Return the (X, Y) coordinate for the center point of the cell that contains the specified text.  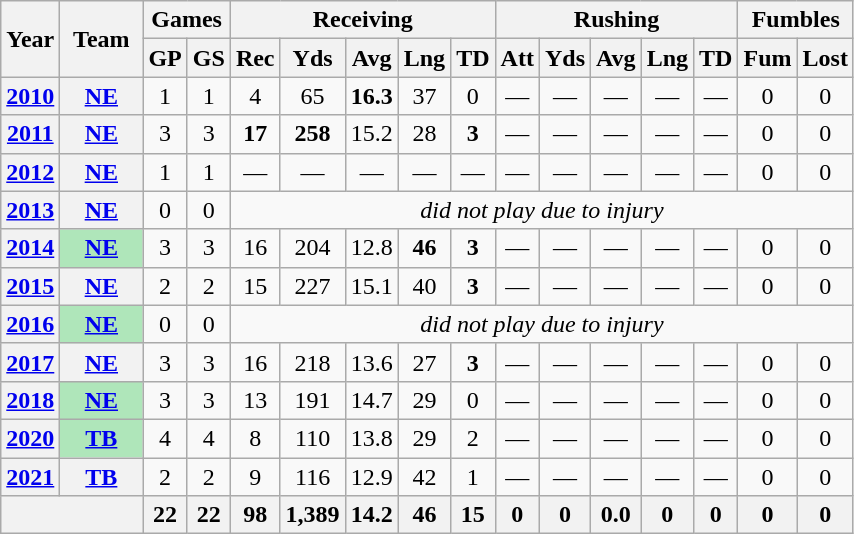
Year (30, 39)
258 (312, 134)
17 (255, 134)
12.8 (372, 248)
8 (255, 438)
40 (424, 286)
13.8 (372, 438)
GS (208, 58)
1,389 (312, 515)
28 (424, 134)
13.6 (372, 362)
2018 (30, 400)
110 (312, 438)
2016 (30, 324)
13 (255, 400)
191 (312, 400)
Team (102, 39)
14.2 (372, 515)
2011 (30, 134)
GP (165, 58)
2017 (30, 362)
2014 (30, 248)
2012 (30, 172)
Fumbles (796, 20)
15.2 (372, 134)
227 (312, 286)
9 (255, 477)
16.3 (372, 96)
2010 (30, 96)
116 (312, 477)
2020 (30, 438)
Att (517, 58)
Games (186, 20)
42 (424, 477)
2013 (30, 210)
27 (424, 362)
2021 (30, 477)
Lost (825, 58)
204 (312, 248)
218 (312, 362)
0.0 (616, 515)
15.1 (372, 286)
2015 (30, 286)
Rushing (616, 20)
Receiving (362, 20)
98 (255, 515)
12.9 (372, 477)
Rec (255, 58)
Fum (768, 58)
14.7 (372, 400)
37 (424, 96)
65 (312, 96)
